Output the (x, y) coordinate of the center of the cell containing the given text.  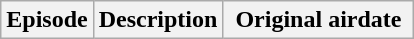
Original airdate (318, 20)
Description (158, 20)
Episode (47, 20)
